Extract the (X, Y) coordinate from the center of the cell holding the provided text.  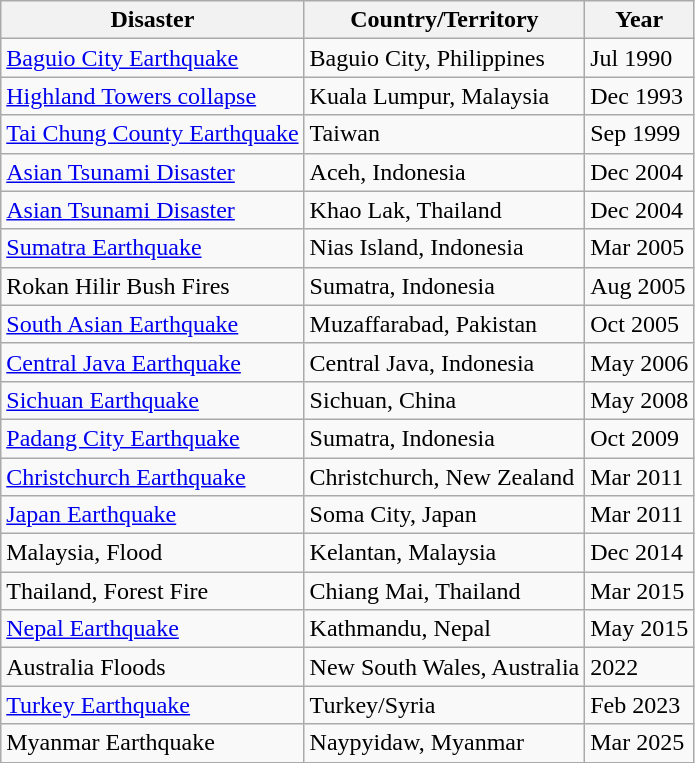
Chiang Mai, Thailand (444, 591)
Central Java Earthquake (152, 362)
Nepal Earthquake (152, 629)
Dec 1993 (640, 96)
Central Java, Indonesia (444, 362)
Rokan Hilir Bush Fires (152, 286)
May 2015 (640, 629)
Kuala Lumpur, Malaysia (444, 96)
Sichuan Earthquake (152, 400)
Australia Floods (152, 667)
Aceh, Indonesia (444, 172)
Thailand, Forest Fire (152, 591)
Baguio City, Philippines (444, 58)
Soma City, Japan (444, 515)
Myanmar Earthquake (152, 743)
Year (640, 20)
May 2006 (640, 362)
Khao Lak, Thailand (444, 210)
Naypyidaw, Myanmar (444, 743)
Kelantan, Malaysia (444, 553)
Sichuan, China (444, 400)
2022 (640, 667)
Muzaffarabad, Pakistan (444, 324)
Mar 2005 (640, 248)
Mar 2015 (640, 591)
Country/Territory (444, 20)
Turkey/Syria (444, 705)
Turkey Earthquake (152, 705)
Highland Towers collapse (152, 96)
Oct 2005 (640, 324)
Sumatra Earthquake (152, 248)
Baguio City Earthquake (152, 58)
Mar 2025 (640, 743)
Oct 2009 (640, 438)
Dec 2014 (640, 553)
Feb 2023 (640, 705)
New South Wales, Australia (444, 667)
Nias Island, Indonesia (444, 248)
Padang City Earthquake (152, 438)
Taiwan (444, 134)
Tai Chung County Earthquake (152, 134)
Japan Earthquake (152, 515)
Disaster (152, 20)
Christchurch Earthquake (152, 477)
Jul 1990 (640, 58)
Christchurch, New Zealand (444, 477)
May 2008 (640, 400)
Sep 1999 (640, 134)
Kathmandu, Nepal (444, 629)
South Asian Earthquake (152, 324)
Aug 2005 (640, 286)
Malaysia, Flood (152, 553)
